Find where the given text appears and provide that cell's center as [X, Y] coordinate. 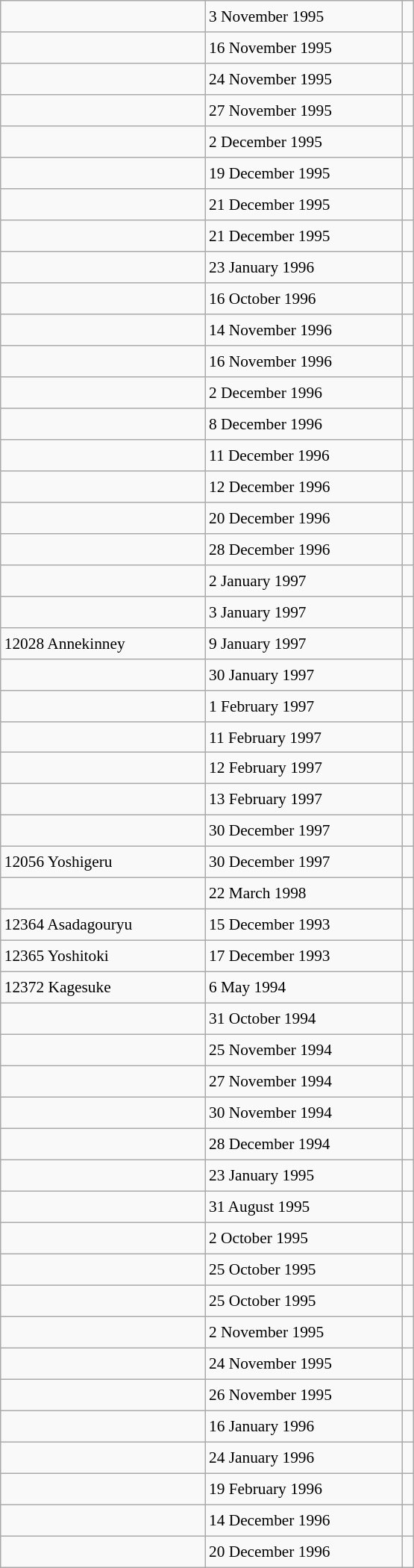
16 November 1996 [304, 361]
16 November 1995 [304, 48]
1 February 1997 [304, 706]
12028 Annekinney [103, 643]
14 December 1996 [304, 1520]
2 January 1997 [304, 580]
17 December 1993 [304, 956]
25 November 1994 [304, 1051]
31 October 1994 [304, 1019]
2 December 1995 [304, 142]
30 November 1994 [304, 1113]
15 December 1993 [304, 925]
3 November 1995 [304, 16]
3 January 1997 [304, 612]
23 January 1996 [304, 267]
12364 Asadagouryu [103, 925]
27 November 1994 [304, 1082]
9 January 1997 [304, 643]
14 November 1996 [304, 330]
11 February 1997 [304, 737]
28 December 1994 [304, 1144]
12372 Kagesuke [103, 988]
26 November 1995 [304, 1395]
23 January 1995 [304, 1175]
2 November 1995 [304, 1332]
22 March 1998 [304, 894]
11 December 1996 [304, 455]
30 January 1997 [304, 674]
2 December 1996 [304, 393]
28 December 1996 [304, 549]
12 December 1996 [304, 486]
24 January 1996 [304, 1457]
16 October 1996 [304, 299]
13 February 1997 [304, 800]
8 December 1996 [304, 423]
2 October 1995 [304, 1238]
19 December 1995 [304, 173]
6 May 1994 [304, 988]
27 November 1995 [304, 111]
16 January 1996 [304, 1426]
19 February 1996 [304, 1489]
12 February 1997 [304, 768]
12056 Yoshigeru [103, 862]
31 August 1995 [304, 1207]
12365 Yoshitoki [103, 956]
